Find where the given text appears and provide that cell's center as (x, y) coordinate. 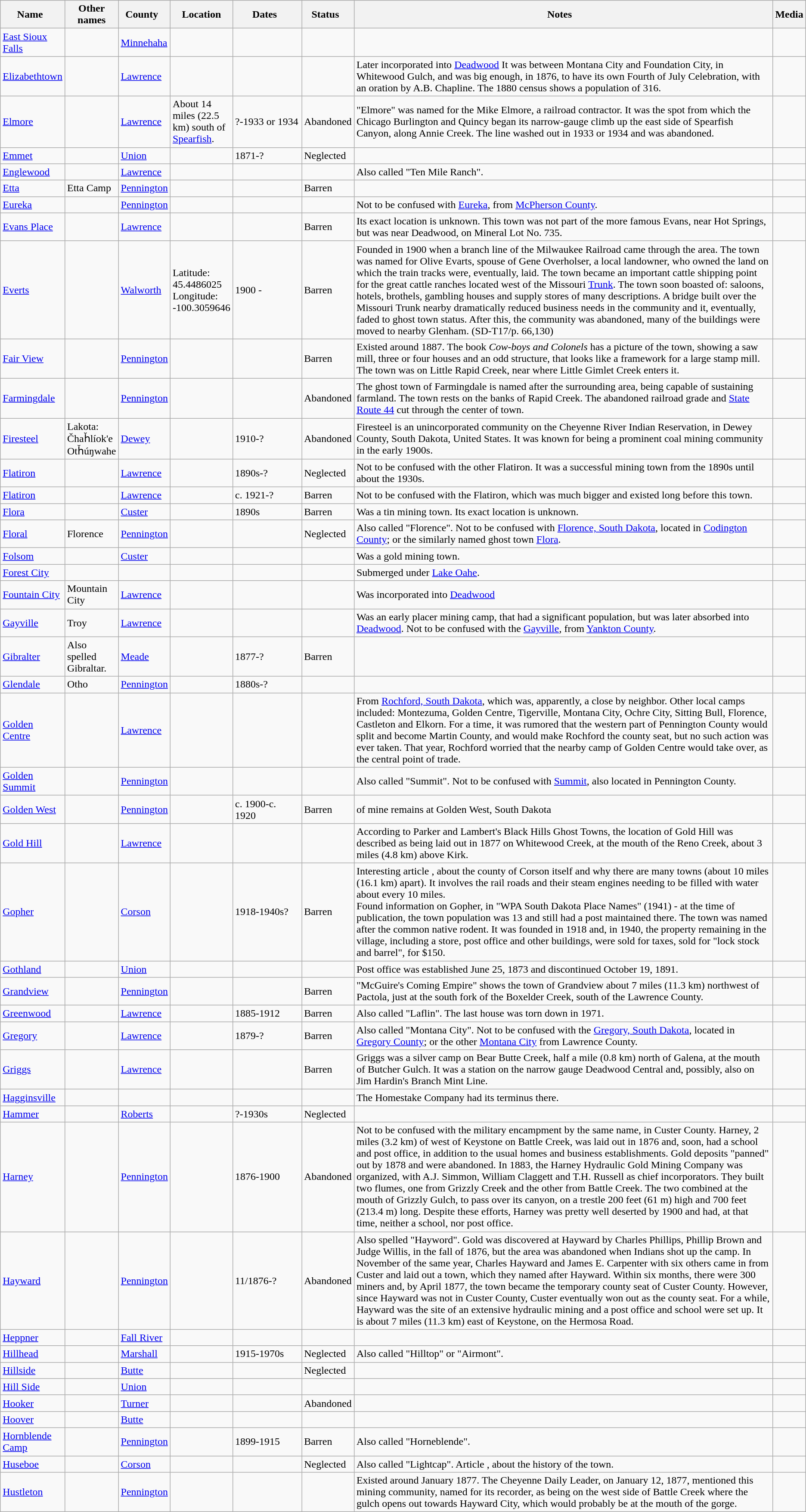
Hagginsville (33, 1098)
Not to be confused with the other Flatiron. It was a successful mining town from the 1890s until about the 1930s. (563, 473)
About 14 miles (22.5 km) south of Spearfish. (201, 121)
Troy (91, 623)
1910-? (267, 439)
Hornblende Camp (33, 1441)
Also called "Florence". Not to be confused with Florence, South Dakota, located in Codington County; or the similarly named ghost town Flora. (563, 534)
Fall River (144, 1338)
Flora (33, 512)
Not to be confused with the Flatiron, which was much bigger and existed long before this town. (563, 495)
1918-1940s? (267, 912)
Walworth (144, 289)
Also spelled Gibraltar. (91, 656)
Mountain City (91, 594)
1871-? (267, 156)
Etta (33, 188)
Harney (33, 1177)
County (144, 15)
Was incorporated into Deadwood (563, 594)
Greenwood (33, 1014)
Hayward (33, 1280)
Gopher (33, 912)
Dewey (144, 439)
Folsom (33, 556)
Fountain City (33, 594)
Grandview (33, 992)
Forest City (33, 572)
Golden West (33, 809)
?-1933 or 1934 (267, 121)
Also called "Summit". Not to be confused with Summit, also located in Pennington County. (563, 781)
Eureka (33, 205)
Hoover (33, 1419)
Fair View (33, 358)
The Homestake Company had its terminus there. (563, 1098)
1880s-? (267, 684)
Gothland (33, 969)
1900 - (267, 289)
of mine remains at Golden West, South Dakota (563, 809)
1899-1915 (267, 1441)
Media (789, 15)
Englewood (33, 172)
Heppner (33, 1338)
Golden Summit (33, 781)
Everts (33, 289)
1890s (267, 512)
11/1876-? (267, 1280)
Hillhead (33, 1354)
c. 1900-c. 1920 (267, 809)
1915-1970s (267, 1354)
Also called "Laflin". The last house was torn down in 1971. (563, 1014)
Also called "Ten Mile Ranch". (563, 172)
1876-1900 (267, 1177)
1890s-? (267, 473)
Farmingdale (33, 398)
Golden Centre (33, 730)
Meade (144, 656)
Was a tin mining town. Its exact location is unknown. (563, 512)
Also called "Horneblende". (563, 1441)
Also called "Lightcap". Article , about the history of the town. (563, 1464)
Other names (91, 15)
Gibralter (33, 656)
1879-? (267, 1036)
Location (201, 15)
Post office was established June 25, 1873 and discontinued October 19, 1891. (563, 969)
Otho (91, 684)
c. 1921-? (267, 495)
Hustleton (33, 1492)
Lakota: Čhaȟlíok'e Otȟúŋwahe (91, 439)
Notes (563, 15)
Griggs (33, 1070)
Huseboe (33, 1464)
Also called "Hilltop" or "Airmont". (563, 1354)
Hill Side (33, 1387)
1885-1912 (267, 1014)
Not to be confused with Eureka, from McPherson County. (563, 205)
East Sioux Falls (33, 42)
Marshall (144, 1354)
Status (328, 15)
Glendale (33, 684)
Minnehaha (144, 42)
Florence (91, 534)
Gregory (33, 1036)
Roberts (144, 1114)
Hillside (33, 1370)
Emmet (33, 156)
Evans Place (33, 227)
Dates (267, 15)
Was a gold mining town. (563, 556)
Gayville (33, 623)
Etta Camp (91, 188)
Gold Hill (33, 843)
Submerged under Lake Oahe. (563, 572)
Name (33, 15)
Its exact location is unknown. This town was not part of the more famous Evans, near Hot Springs, but was near Deadwood, on Mineral Lot No. 735. (563, 227)
Floral (33, 534)
1877-? (267, 656)
Hooker (33, 1403)
?-1930s (267, 1114)
Elizabethtown (33, 76)
Turner (144, 1403)
Latitude: 45.4486025Longitude: -100.3059646 (201, 289)
Elmore (33, 121)
Firesteel (33, 439)
Hammer (33, 1114)
